For the text-containing cell, return its midpoint in [x, y] coordinate format. 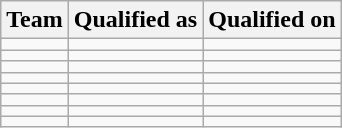
Team [35, 20]
Qualified on [272, 20]
Qualified as [135, 20]
